Search for the cell housing the specified text and yield its (x, y) center coordinate. 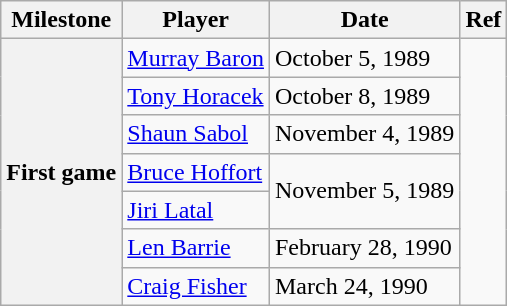
Tony Horacek (196, 96)
Shaun Sabol (196, 134)
Ref (484, 20)
Date (364, 20)
November 4, 1989 (364, 134)
Craig Fisher (196, 286)
October 5, 1989 (364, 58)
March 24, 1990 (364, 286)
Len Barrie (196, 248)
Jiri Latal (196, 210)
Bruce Hoffort (196, 172)
First game (62, 172)
Milestone (62, 20)
Player (196, 20)
Murray Baron (196, 58)
February 28, 1990 (364, 248)
October 8, 1989 (364, 96)
November 5, 1989 (364, 191)
